For the text-containing cell, return its midpoint in (x, y) coordinate format. 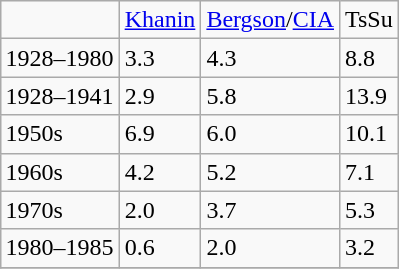
Khanin (160, 20)
1980–1985 (60, 248)
4.2 (160, 172)
0.6 (160, 248)
3.3 (160, 58)
1960s (60, 172)
Bergson/CIA (270, 20)
1928–1941 (60, 96)
6.0 (270, 134)
2.9 (160, 96)
4.3 (270, 58)
5.8 (270, 96)
7.1 (370, 172)
3.7 (270, 210)
3.2 (370, 248)
13.9 (370, 96)
1950s (60, 134)
8.8 (370, 58)
5.2 (270, 172)
TsSu (370, 20)
1928–1980 (60, 58)
10.1 (370, 134)
6.9 (160, 134)
1970s (60, 210)
5.3 (370, 210)
